Pinpoint the cell where the given text exists, returning its [X, Y] midpoint coordinate. 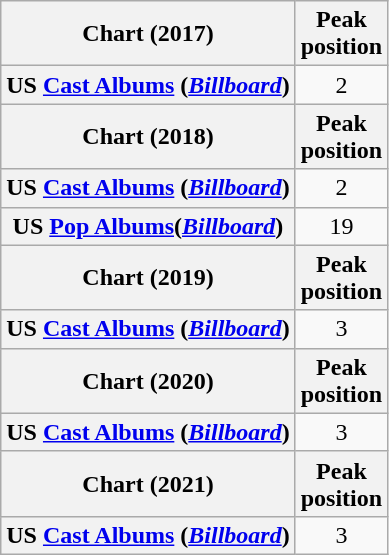
US Pop Albums(Billboard) [148, 226]
19 [341, 226]
Chart (2019) [148, 278]
Chart (2017) [148, 34]
Chart (2020) [148, 380]
Chart (2018) [148, 136]
Chart (2021) [148, 484]
